Locate the cell with the specified text and output its (X, Y) center coordinate. 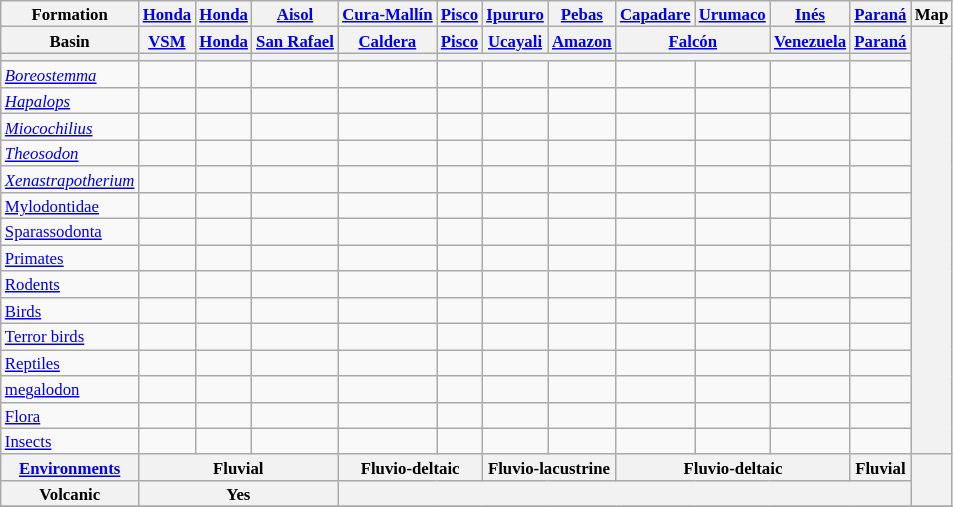
San Rafael (295, 40)
Ipururo (515, 14)
Basin (70, 40)
Ucayali (515, 40)
Theosodon (70, 153)
Hapalops (70, 101)
Birds (70, 310)
Aisol (295, 14)
Capadare (656, 14)
Reptiles (70, 363)
Terror birds (70, 337)
Inés (810, 14)
Amazon (582, 40)
Falcón (693, 40)
Venezuela (810, 40)
Miocochilius (70, 127)
Urumaco (732, 14)
VSM (168, 40)
Sparassodonta (70, 232)
Map (932, 14)
Mylodontidae (70, 206)
Flora (70, 415)
Caldera (388, 40)
Yes (239, 494)
Cura-Mallín (388, 14)
Primates (70, 258)
megalodon (70, 389)
Environments (70, 468)
Pebas (582, 14)
Xenastrapotherium (70, 179)
Fluvio-lacustrine (549, 468)
Insects (70, 441)
Boreostemma (70, 75)
Volcanic (70, 494)
Formation (70, 14)
Rodents (70, 284)
